Find where the given text appears and provide that cell's center as (X, Y) coordinate. 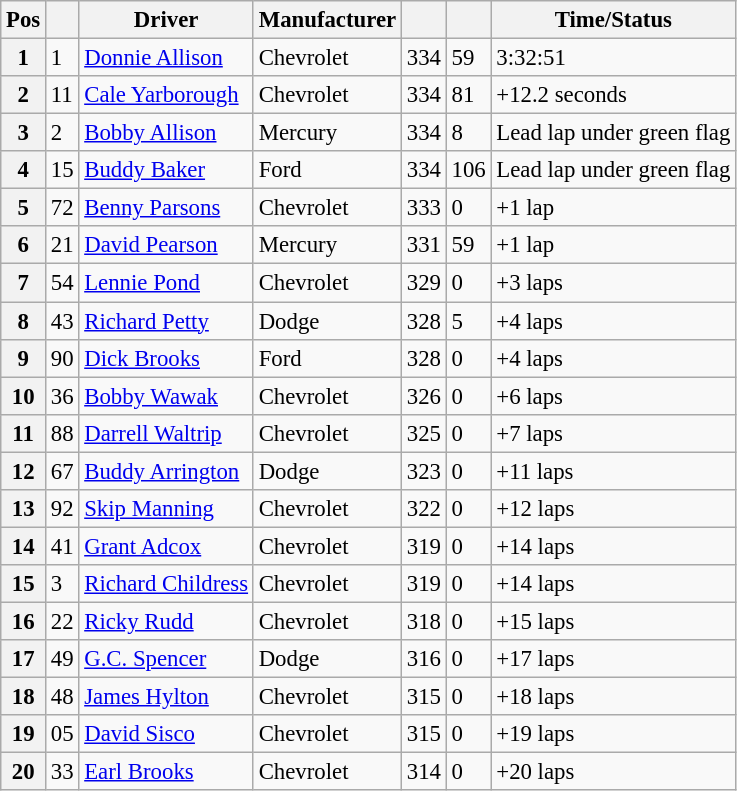
316 (424, 659)
92 (62, 509)
323 (424, 471)
326 (424, 396)
G.C. Spencer (166, 659)
Dick Brooks (166, 358)
David Sisco (166, 734)
318 (424, 621)
+18 laps (614, 697)
48 (62, 697)
7 (24, 283)
+15 laps (614, 621)
+12.2 seconds (614, 95)
14 (24, 546)
106 (468, 170)
36 (62, 396)
Buddy Baker (166, 170)
Darrell Waltrip (166, 433)
Skip Manning (166, 509)
Ricky Rudd (166, 621)
4 (24, 170)
+6 laps (614, 396)
+7 laps (614, 433)
+11 laps (614, 471)
88 (62, 433)
9 (24, 358)
+19 laps (614, 734)
90 (62, 358)
Bobby Wawak (166, 396)
13 (24, 509)
Driver (166, 20)
17 (24, 659)
Benny Parsons (166, 208)
49 (62, 659)
21 (62, 245)
325 (424, 433)
33 (62, 772)
81 (468, 95)
Donnie Allison (166, 58)
72 (62, 208)
314 (424, 772)
+20 laps (614, 772)
Earl Brooks (166, 772)
43 (62, 321)
Pos (24, 20)
19 (24, 734)
67 (62, 471)
22 (62, 621)
Richard Childress (166, 584)
12 (24, 471)
+12 laps (614, 509)
Buddy Arrington (166, 471)
David Pearson (166, 245)
20 (24, 772)
331 (424, 245)
41 (62, 546)
329 (424, 283)
Bobby Allison (166, 133)
18 (24, 697)
322 (424, 509)
05 (62, 734)
333 (424, 208)
Time/Status (614, 20)
Lennie Pond (166, 283)
Richard Petty (166, 321)
3:32:51 (614, 58)
James Hylton (166, 697)
Manufacturer (327, 20)
6 (24, 245)
+17 laps (614, 659)
16 (24, 621)
+3 laps (614, 283)
54 (62, 283)
Cale Yarborough (166, 95)
10 (24, 396)
Grant Adcox (166, 546)
